Output the [x, y] coordinate of the center of the cell containing the given text.  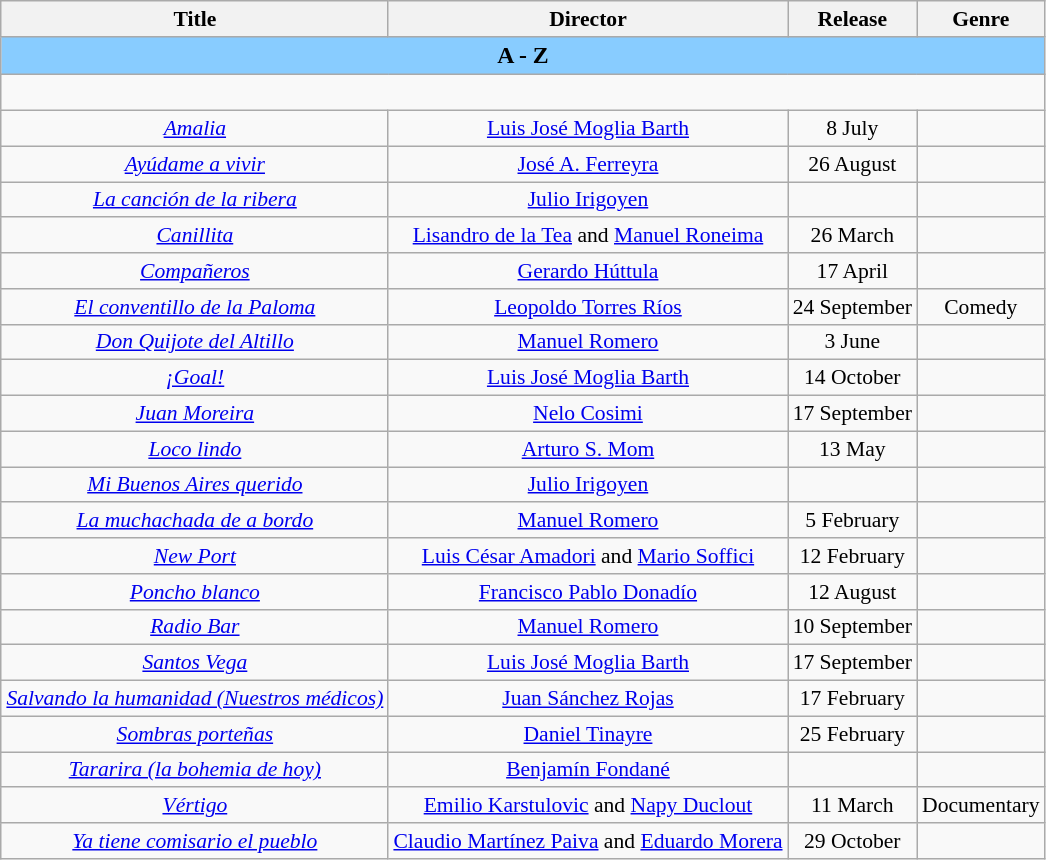
Director [588, 19]
3 June [852, 342]
Radio Bar [194, 627]
Ayúdame a vivir [194, 164]
12 February [852, 556]
12 August [852, 592]
Salvando la humanidad (Nuestros médicos) [194, 699]
11 March [852, 806]
17 April [852, 271]
Emilio Karstulovic and Napy Duclout [588, 806]
José A. Ferreyra [588, 164]
La canción de la ribera [194, 200]
Comedy [981, 307]
Documentary [981, 806]
Amalia [194, 129]
Santos Vega [194, 663]
8 July [852, 129]
Mi Buenos Aires querido [194, 485]
Compañeros [194, 271]
New Port [194, 556]
26 August [852, 164]
Benjamín Fondané [588, 770]
Daniel Tinayre [588, 734]
El conventillo de la Paloma [194, 307]
Claudio Martínez Paiva and Eduardo Morera [588, 841]
Tararira (la bohemia de hoy) [194, 770]
Vértigo [194, 806]
Title [194, 19]
¡Goal! [194, 378]
10 September [852, 627]
A - Z [522, 56]
La muchachada de a bordo [194, 521]
Canillita [194, 236]
29 October [852, 841]
Arturo S. Mom [588, 449]
Poncho blanco [194, 592]
Leopoldo Torres Ríos [588, 307]
Ya tiene comisario el pueblo [194, 841]
Loco lindo [194, 449]
Sombras porteñas [194, 734]
17 February [852, 699]
Juan Sánchez Rojas [588, 699]
Lisandro de la Tea and Manuel Roneima [588, 236]
5 February [852, 521]
Nelo Cosimi [588, 414]
14 October [852, 378]
Gerardo Húttula [588, 271]
13 May [852, 449]
Release [852, 19]
26 March [852, 236]
Don Quijote del Altillo [194, 342]
Juan Moreira [194, 414]
Francisco Pablo Donadío [588, 592]
Luis César Amadori and Mario Soffici [588, 556]
24 September [852, 307]
25 February [852, 734]
Genre [981, 19]
